From the cell containing the given text, extract its center point as [x, y] coordinate. 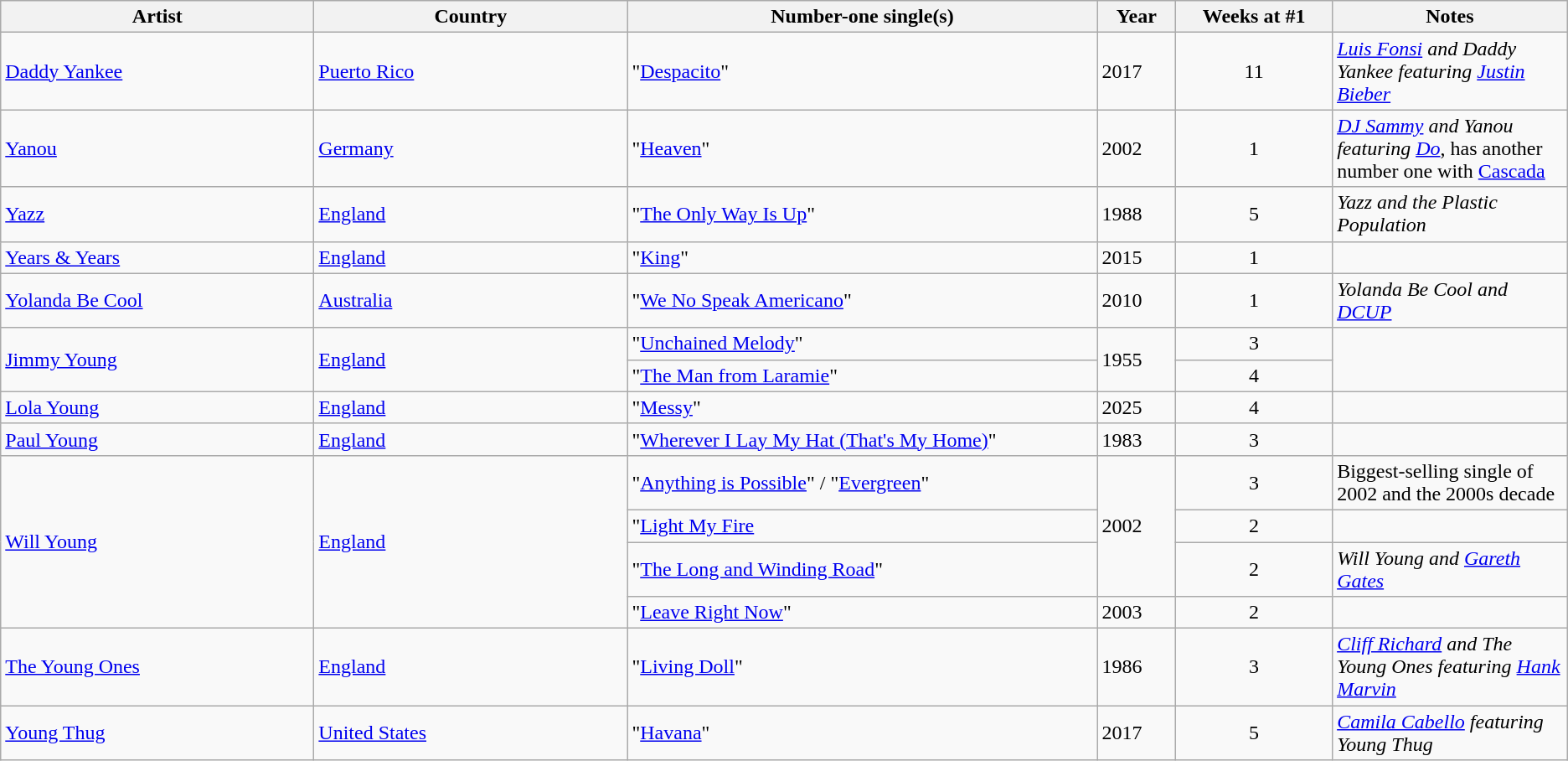
"Anything is Possible" / "Evergreen" [863, 483]
Germany [471, 148]
"King" [863, 257]
Yanou [157, 148]
Young Thug [157, 733]
2015 [1137, 257]
Yazz and the Plastic Population [1451, 215]
"The Man from Laramie" [863, 375]
Yazz [157, 215]
Paul Young [157, 439]
United States [471, 733]
Australia [471, 300]
Number-one single(s) [863, 17]
Year [1137, 17]
"The Long and Winding Road" [863, 568]
Weeks at #1 [1255, 17]
1955 [1137, 360]
Country [471, 17]
The Young Ones [157, 667]
1983 [1137, 439]
"Wherever I Lay My Hat (That's My Home)" [863, 439]
Artist [157, 17]
11 [1255, 71]
"Heaven" [863, 148]
Notes [1451, 17]
"Messy" [863, 407]
Years & Years [157, 257]
"Despacito" [863, 71]
"The Only Way Is Up" [863, 215]
2003 [1137, 613]
Yolanda Be Cool [157, 300]
DJ Sammy and Yanou featuring Do, has another number one with Cascada [1451, 148]
Camila Cabello featuring Young Thug [1451, 733]
2010 [1137, 300]
1986 [1137, 667]
Will Young [157, 541]
Will Young and Gareth Gates [1451, 568]
Yolanda Be Cool and DCUP [1451, 300]
Lola Young [157, 407]
"Living Doll" [863, 667]
Biggest-selling single of 2002 and the 2000s decade [1451, 483]
"We No Speak Americano" [863, 300]
Puerto Rico [471, 71]
Daddy Yankee [157, 71]
Cliff Richard and The Young Ones featuring Hank Marvin [1451, 667]
2025 [1137, 407]
1988 [1137, 215]
"Unchained Melody" [863, 344]
Jimmy Young [157, 360]
"Light My Fire [863, 525]
"Leave Right Now" [863, 613]
Luis Fonsi and Daddy Yankee featuring Justin Bieber [1451, 71]
"Havana" [863, 733]
